Provide the (X, Y) coordinate of the cell's center where the given text is located.  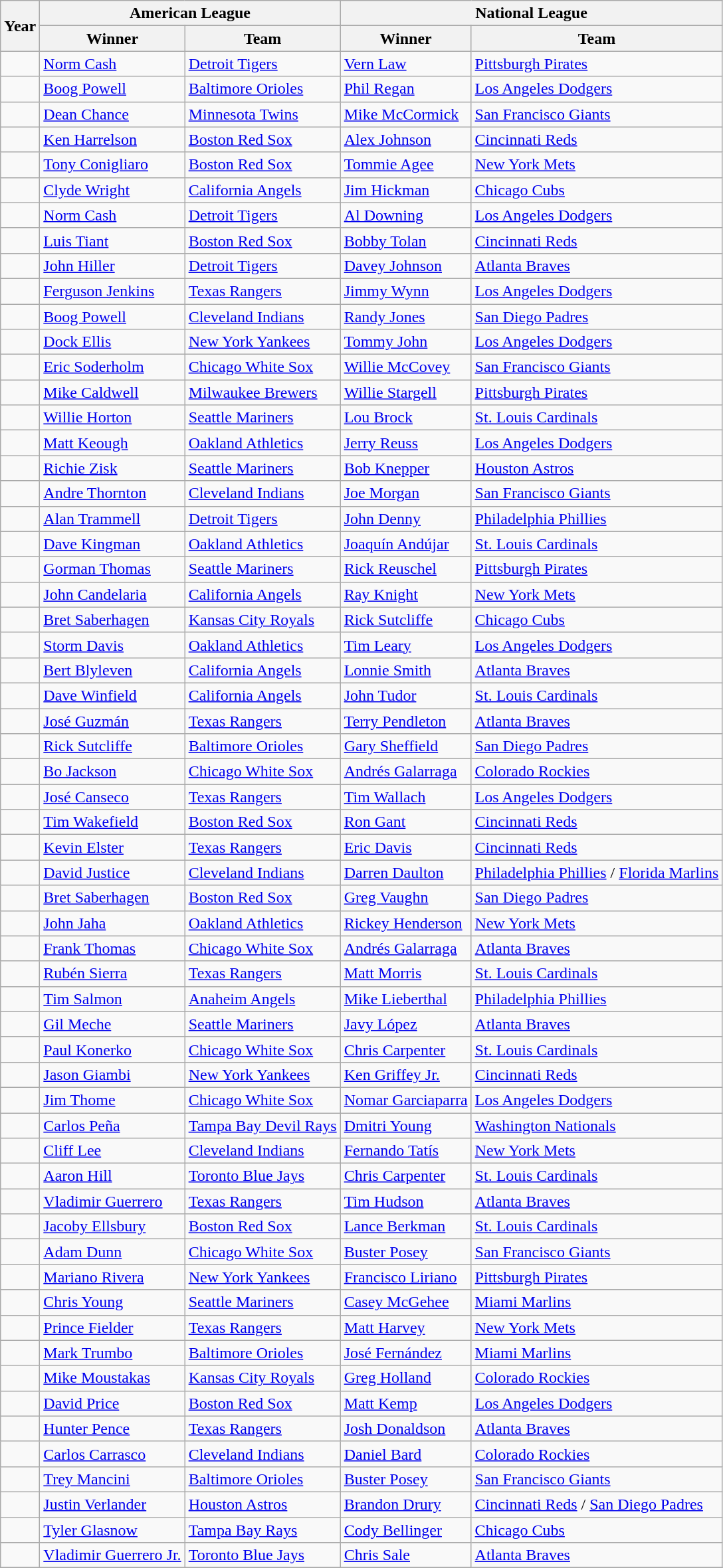
Josh Donaldson (405, 1429)
Adam Dunn (112, 1252)
Mark Trumbo (112, 1353)
Ray Knight (405, 594)
Jacoby Ellsbury (112, 1227)
Jerry Reuss (405, 443)
Phil Regan (405, 89)
Dave Winfield (112, 695)
National League (532, 13)
Hunter Pence (112, 1429)
Davey Johnson (405, 266)
Eric Davis (405, 847)
Aaron Hill (112, 1176)
Matt Kemp (405, 1403)
Tony Conigliaro (112, 165)
Dean Chance (112, 114)
Anaheim Angels (262, 999)
Willie Horton (112, 418)
Clyde Wright (112, 190)
Nomar Garciaparra (405, 1100)
Ferguson Jenkins (112, 291)
Chris Young (112, 1302)
Tommie Agee (405, 165)
Gil Meche (112, 1024)
José Canseco (112, 797)
Tommy John (405, 342)
Jim Hickman (405, 190)
Lou Brock (405, 418)
Prince Fielder (112, 1328)
Lonnie Smith (405, 670)
Matt Morris (405, 974)
Cincinnati Reds / San Diego Padres (597, 1504)
Tyler Glasnow (112, 1529)
Tim Wallach (405, 797)
Tim Leary (405, 645)
Vladimir Guerrero (112, 1201)
Ken Harrelson (112, 139)
John Jaha (112, 923)
Mike Lieberthal (405, 999)
David Justice (112, 873)
Mariano Rivera (112, 1277)
Rickey Henderson (405, 923)
Carlos Peña (112, 1126)
Justin Verlander (112, 1504)
Casey McGehee (405, 1302)
Kevin Elster (112, 847)
Greg Holland (405, 1378)
Joaquín Andújar (405, 544)
Gary Sheffield (405, 746)
Terry Pendleton (405, 721)
Ken Griffey Jr. (405, 1075)
Milwaukee Brewers (262, 392)
Greg Vaughn (405, 898)
Jimmy Wynn (405, 291)
Trey Mancini (112, 1479)
Luis Tiant (112, 240)
Matt Keough (112, 443)
John Candelaria (112, 594)
Jim Thome (112, 1100)
Richie Zisk (112, 468)
Willie Stargell (405, 392)
Paul Konerko (112, 1049)
Tim Wakefield (112, 822)
Tampa Bay Devil Rays (262, 1126)
John Denny (405, 519)
José Fernández (405, 1353)
Mike Moustakas (112, 1378)
Alex Johnson (405, 139)
Bert Blyleven (112, 670)
Mike Caldwell (112, 392)
Rubén Sierra (112, 974)
Bobby Tolan (405, 240)
Philadelphia Phillies / Florida Marlins (597, 873)
Frank Thomas (112, 948)
Fernando Tatís (405, 1151)
Washington Nationals (597, 1126)
Dmitri Young (405, 1126)
Eric Soderholm (112, 367)
John Hiller (112, 266)
Gorman Thomas (112, 569)
Francisco Liriano (405, 1277)
Lance Berkman (405, 1227)
Alan Trammell (112, 519)
Tim Salmon (112, 999)
Ron Gant (405, 822)
Andre Thornton (112, 493)
Cody Bellinger (405, 1529)
Storm Davis (112, 645)
Bo Jackson (112, 772)
José Guzmán (112, 721)
Dock Ellis (112, 342)
Randy Jones (405, 317)
Bob Knepper (405, 468)
Al Downing (405, 215)
Matt Harvey (405, 1328)
Year (20, 26)
Dave Kingman (112, 544)
Minnesota Twins (262, 114)
Joe Morgan (405, 493)
Javy López (405, 1024)
American League (190, 13)
Jason Giambi (112, 1075)
Tim Hudson (405, 1201)
Vladimir Guerrero Jr. (112, 1555)
Cliff Lee (112, 1151)
Carlos Carrasco (112, 1454)
Rick Reuschel (405, 569)
David Price (112, 1403)
John Tudor (405, 695)
Willie McCovey (405, 367)
Brandon Drury (405, 1504)
Mike McCormick (405, 114)
Vern Law (405, 64)
Tampa Bay Rays (262, 1529)
Darren Daulton (405, 873)
Chris Sale (405, 1555)
Daniel Bard (405, 1454)
